Return (x, y) of the center of cell containing provided text 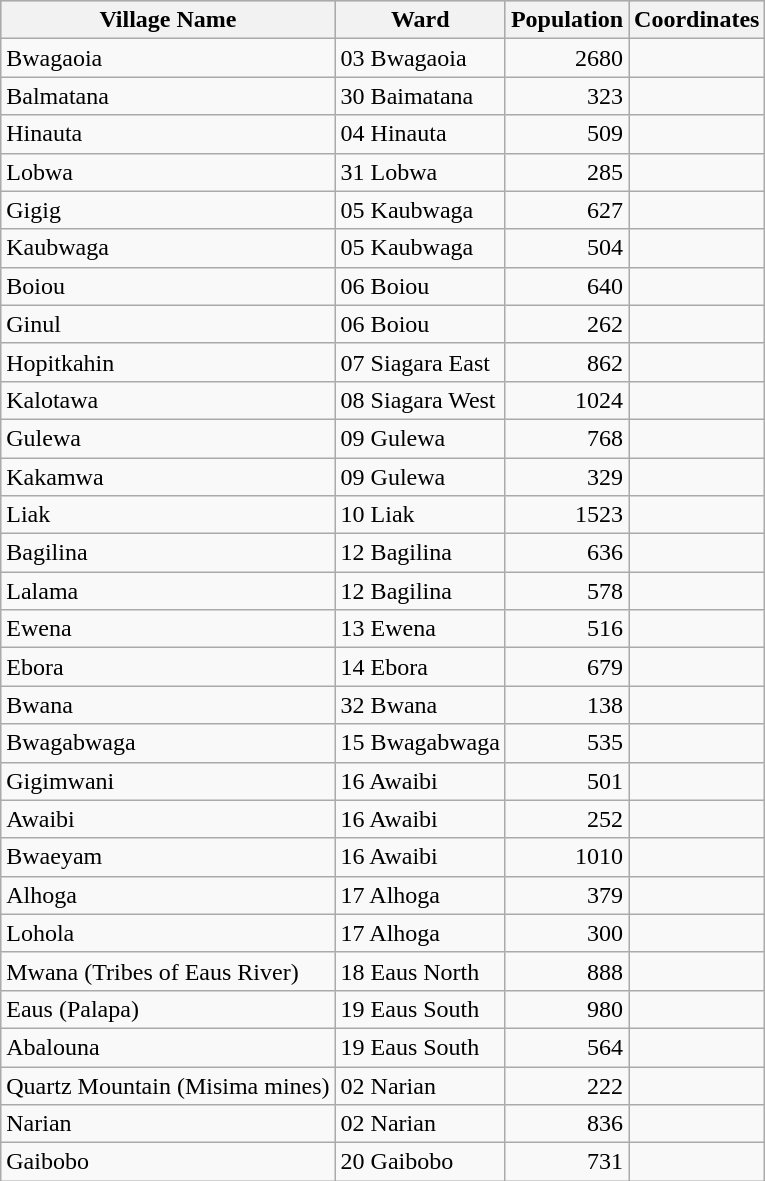
Gulewa (168, 438)
Hopitkahin (168, 362)
Quartz Mountain (Misima mines) (168, 1085)
18 Eaus North (420, 971)
Lalama (168, 591)
509 (566, 134)
535 (566, 743)
Narian (168, 1124)
627 (566, 210)
Liak (168, 515)
640 (566, 286)
Ward (420, 20)
252 (566, 819)
1010 (566, 857)
1024 (566, 400)
679 (566, 667)
Boiou (168, 286)
300 (566, 933)
138 (566, 705)
15 Bwagabwaga (420, 743)
Population (566, 20)
379 (566, 895)
Bagilina (168, 553)
731 (566, 1162)
Alhoga (168, 895)
Village Name (168, 20)
862 (566, 362)
Bwana (168, 705)
504 (566, 248)
Eaus (Palapa) (168, 1009)
Lobwa (168, 172)
578 (566, 591)
Kaubwaga (168, 248)
888 (566, 971)
329 (566, 477)
Hinauta (168, 134)
836 (566, 1124)
Abalouna (168, 1047)
516 (566, 629)
Kakamwa (168, 477)
636 (566, 553)
07 Siagara East (420, 362)
10 Liak (420, 515)
222 (566, 1085)
14 Ebora (420, 667)
Bwagabwaga (168, 743)
2680 (566, 58)
Gigimwani (168, 781)
285 (566, 172)
768 (566, 438)
Bwaeyam (168, 857)
30 Baimatana (420, 96)
03 Bwagaoia (420, 58)
20 Gaibobo (420, 1162)
Balmatana (168, 96)
980 (566, 1009)
Coordinates (697, 20)
564 (566, 1047)
32 Bwana (420, 705)
Bwagaoia (168, 58)
501 (566, 781)
Lohola (168, 933)
08 Siagara West (420, 400)
Ebora (168, 667)
Kalotawa (168, 400)
04 Hinauta (420, 134)
Awaibi (168, 819)
262 (566, 324)
Ginul (168, 324)
323 (566, 96)
Ewena (168, 629)
Gaibobo (168, 1162)
1523 (566, 515)
13 Ewena (420, 629)
Mwana (Tribes of Eaus River) (168, 971)
Gigig (168, 210)
31 Lobwa (420, 172)
